From the cell containing the given text, extract its center point as (X, Y) coordinate. 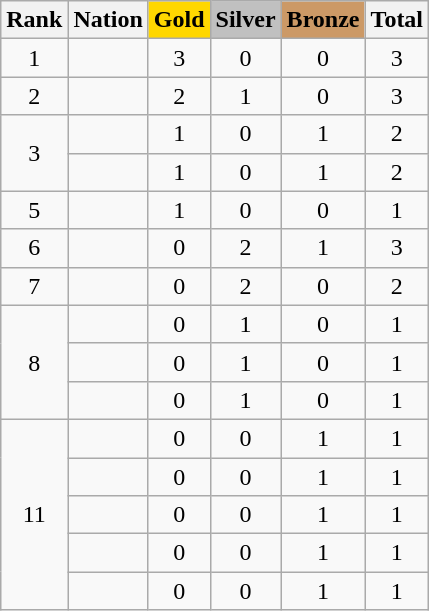
Nation (108, 20)
11 (34, 514)
7 (34, 286)
Rank (34, 20)
Silver (246, 20)
Total (397, 20)
8 (34, 362)
Gold (179, 20)
Bronze (323, 20)
6 (34, 248)
5 (34, 210)
